Extract the (x, y) coordinate from the center of the cell holding the provided text.  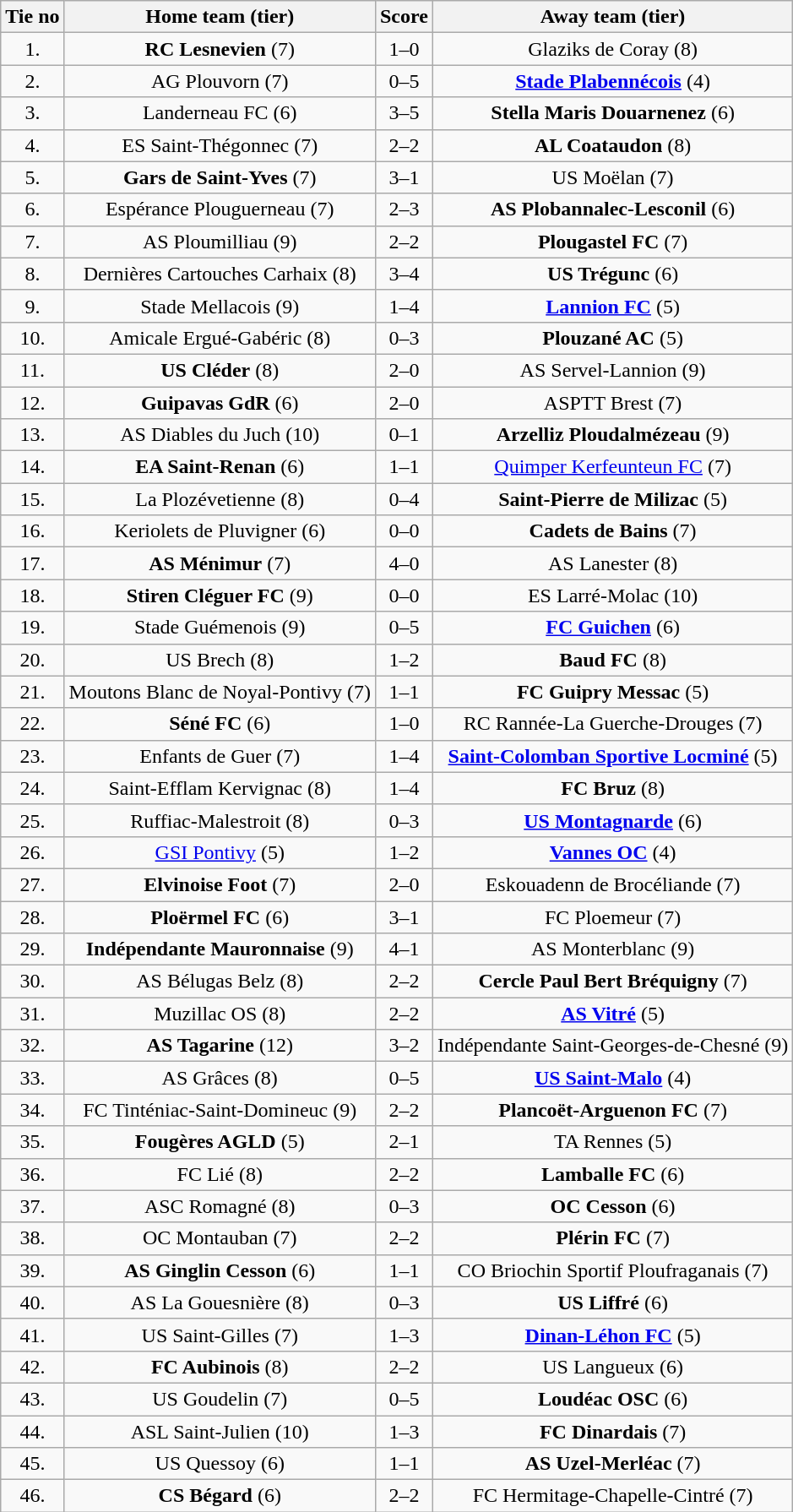
US Saint-Malo (4) (612, 1078)
3–2 (404, 1046)
ASC Romagné (8) (220, 1206)
10. (32, 338)
Plancoët-Arguenon FC (7) (612, 1110)
19. (32, 628)
US Trégunc (6) (612, 274)
AS Tagarine (12) (220, 1046)
FC Tinténiac-Saint-Domineuc (9) (220, 1110)
AS Monterblanc (9) (612, 949)
AS Lanester (8) (612, 563)
US Montagnarde (6) (612, 820)
15. (32, 499)
Ruffiac-Malestroit (8) (220, 820)
US Brech (8) (220, 660)
Indépendante Mauronnaise (9) (220, 949)
ASL Saint-Julien (10) (220, 1432)
CS Bégard (6) (220, 1496)
EA Saint-Renan (6) (220, 467)
AS Uzel-Merléac (7) (612, 1464)
AS Servel-Lannion (9) (612, 370)
Glaziks de Coray (8) (612, 49)
4. (32, 145)
Stade Guémenois (9) (220, 628)
US Langueux (6) (612, 1367)
Cadets de Bains (7) (612, 531)
Stade Plabennécois (4) (612, 81)
Moutons Blanc de Noyal-Pontivy (7) (220, 692)
28. (32, 916)
Saint-Colomban Sportive Locminé (5) (612, 756)
34. (32, 1110)
AS La Gouesnière (8) (220, 1303)
0–1 (404, 435)
AL Coataudon (8) (612, 145)
9. (32, 306)
US Moëlan (7) (612, 177)
7. (32, 242)
Score (404, 17)
12. (32, 403)
11. (32, 370)
46. (32, 1496)
22. (32, 724)
AS Ginglin Cesson (6) (220, 1270)
AS Ploumilliau (9) (220, 242)
2. (32, 81)
24. (32, 788)
Away team (tier) (612, 17)
Cercle Paul Bert Bréquigny (7) (612, 982)
AS Ménimur (7) (220, 563)
Dinan-Léhon FC (5) (612, 1335)
Muzillac OS (8) (220, 1014)
AS Vitré (5) (612, 1014)
Tie no (32, 17)
ES Saint-Thégonnec (7) (220, 145)
Quimper Kerfeunteun FC (7) (612, 467)
Guipavas GdR (6) (220, 403)
US Cléder (8) (220, 370)
Arzelliz Ploudalmézeau (9) (612, 435)
OC Cesson (6) (612, 1206)
Lannion FC (5) (612, 306)
4–1 (404, 949)
AG Plouvorn (7) (220, 81)
CO Briochin Sportif Ploufraganais (7) (612, 1270)
6. (32, 209)
21. (32, 692)
Stella Maris Douarnenez (6) (612, 113)
Home team (tier) (220, 17)
44. (32, 1432)
Dernières Cartouches Carhaix (8) (220, 274)
Landerneau FC (6) (220, 113)
38. (32, 1238)
26. (32, 852)
RC Rannée-La Guerche-Drouges (7) (612, 724)
35. (32, 1142)
32. (32, 1046)
Loudéac OSC (6) (612, 1399)
Saint-Efflam Kervignac (8) (220, 788)
Baud FC (8) (612, 660)
3–5 (404, 113)
FC Aubinois (8) (220, 1367)
25. (32, 820)
Saint-Pierre de Milizac (5) (612, 499)
AS Grâces (8) (220, 1078)
La Plozévetienne (8) (220, 499)
Amicale Ergué-Gabéric (8) (220, 338)
45. (32, 1464)
33. (32, 1078)
US Quessoy (6) (220, 1464)
GSI Pontivy (5) (220, 852)
Gars de Saint-Yves (7) (220, 177)
2–1 (404, 1142)
27. (32, 884)
Stiren Cléguer FC (9) (220, 596)
US Goudelin (7) (220, 1399)
TA Rennes (5) (612, 1142)
39. (32, 1270)
18. (32, 596)
31. (32, 1014)
OC Montauban (7) (220, 1238)
4–0 (404, 563)
42. (32, 1367)
FC Dinardais (7) (612, 1432)
Ploërmel FC (6) (220, 916)
29. (32, 949)
2–3 (404, 209)
Lamballe FC (6) (612, 1174)
17. (32, 563)
Fougères AGLD (5) (220, 1142)
Indépendante Saint-Georges-de-Chesné (9) (612, 1046)
Elvinoise Foot (7) (220, 884)
ES Larré-Molac (10) (612, 596)
ASPTT Brest (7) (612, 403)
20. (32, 660)
Séné FC (6) (220, 724)
36. (32, 1174)
FC Lié (8) (220, 1174)
Eskouadenn de Brocéliande (7) (612, 884)
Vannes OC (4) (612, 852)
FC Ploemeur (7) (612, 916)
40. (32, 1303)
FC Guipry Messac (5) (612, 692)
AS Plobannalec-Lesconil (6) (612, 209)
Plérin FC (7) (612, 1238)
FC Guichen (6) (612, 628)
1. (32, 49)
5. (32, 177)
FC Hermitage-Chapelle-Cintré (7) (612, 1496)
13. (32, 435)
Keriolets de Pluvigner (6) (220, 531)
Enfants de Guer (7) (220, 756)
Plougastel FC (7) (612, 242)
14. (32, 467)
US Liffré (6) (612, 1303)
8. (32, 274)
41. (32, 1335)
US Saint-Gilles (7) (220, 1335)
23. (32, 756)
3. (32, 113)
AS Bélugas Belz (8) (220, 982)
AS Diables du Juch (10) (220, 435)
30. (32, 982)
Espérance Plouguerneau (7) (220, 209)
43. (32, 1399)
Plouzané AC (5) (612, 338)
16. (32, 531)
FC Bruz (8) (612, 788)
Stade Mellacois (9) (220, 306)
RC Lesnevien (7) (220, 49)
37. (32, 1206)
0–4 (404, 499)
3–4 (404, 274)
